Provide the [x, y] coordinate of the cell's center where the given text is located.  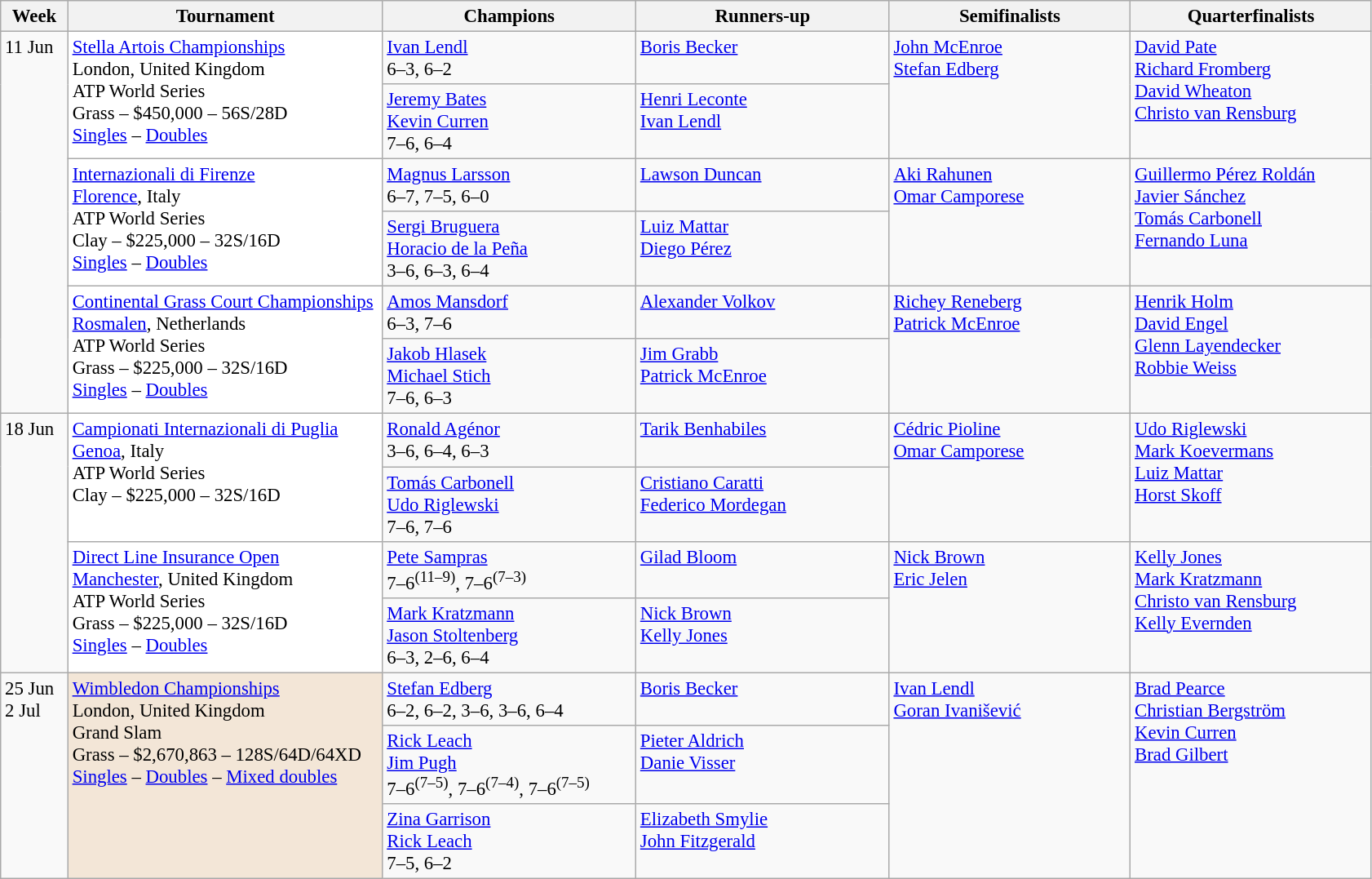
Zina Garrison Rick Leach 7–5, 6–2 [509, 841]
25 Jun 2 Jul [34, 775]
Pete Sampras 7–6(11–9), 7–6(7–3) [509, 570]
John McEnroe Stefan Edberg [1010, 95]
11 Jun [34, 224]
Quarterfinalists [1251, 16]
Gilad Bloom [763, 570]
Champions [509, 16]
Jeremy Bates Kevin Curren 7–6, 6–4 [509, 122]
Tournament [225, 16]
Brad Pearce Christian Bergström Kevin Curren Brad Gilbert [1251, 775]
David Pate Richard Fromberg David Wheaton Christo van Rensburg [1251, 95]
Continental Grass Court Championships Rosmalen, Netherlands ATP World Series Grass – $225,000 – 32S/16D Singles – Doubles [225, 350]
Cristiano Caratti Federico Mordegan [763, 504]
Henri Leconte Ivan Lendl [763, 122]
Tarik Benhabiles [763, 441]
Alexander Volkov [763, 313]
Amos Mansdorf 6–3, 7–6 [509, 313]
Guillermo Pérez Roldán Javier Sánchez Tomás Carbonell Fernando Luna [1251, 223]
Internazionali di Firenze Florence, Italy ATP World Series Clay – $225,000 – 32S/16D Singles – Doubles [225, 223]
Ronald Agénor 3–6, 6–4, 6–3 [509, 441]
Jakob Hlasek Michael Stich 7–6, 6–3 [509, 377]
Direct Line Insurance Open Manchester, United Kingdom ATP World Series Grass – $225,000 – 32S/16D Singles – Doubles [225, 607]
Campionati Internazionali di Puglia Genoa, Italy ATP World Series Clay – $225,000 – 32S/16D [225, 477]
Aki Rahunen Omar Camporese [1010, 223]
Magnus Larsson 6–7, 7–5, 6–0 [509, 186]
Ivan Lendl Goran Ivanišević [1010, 775]
Stella Artois Championships London, United Kingdom ATP World Series Grass – $450,000 – 56S/28D Singles – Doubles [225, 95]
Runners-up [763, 16]
18 Jun [34, 544]
Lawson Duncan [763, 186]
Richey Reneberg Patrick McEnroe [1010, 350]
Luiz Mattar Diego Pérez [763, 249]
Kelly Jones Mark Kratzmann Christo van Rensburg Kelly Evernden [1251, 607]
Rick Leach Jim Pugh 7–6(7–5), 7–6(7–4), 7–6(7–5) [509, 765]
Week [34, 16]
Sergi Bruguera Horacio de la Peña 3–6, 6–3, 6–4 [509, 249]
Wimbledon Championships London, United Kingdom Grand Slam Grass – $2,670,863 – 128S/64D/64XD Singles – Doubles – Mixed doubles [225, 775]
Elizabeth Smylie John Fitzgerald [763, 841]
Semifinalists [1010, 16]
Stefan Edberg 6–2, 6–2, 3–6, 3–6, 6–4 [509, 699]
Ivan Lendl 6–3, 6–2 [509, 59]
Nick Brown Eric Jelen [1010, 607]
Cédric Pioline Omar Camporese [1010, 477]
Jim Grabb Patrick McEnroe [763, 377]
Udo Riglewski Mark Koevermans Luiz Mattar Horst Skoff [1251, 477]
Tomás Carbonell Udo Riglewski 7–6, 7–6 [509, 504]
Pieter Aldrich Danie Visser [763, 765]
Henrik Holm David Engel Glenn Layendecker Robbie Weiss [1251, 350]
Nick Brown Kelly Jones [763, 635]
Mark Kratzmann Jason Stoltenberg 6–3, 2–6, 6–4 [509, 635]
